From the cell containing the given text, extract its center point as (X, Y) coordinate. 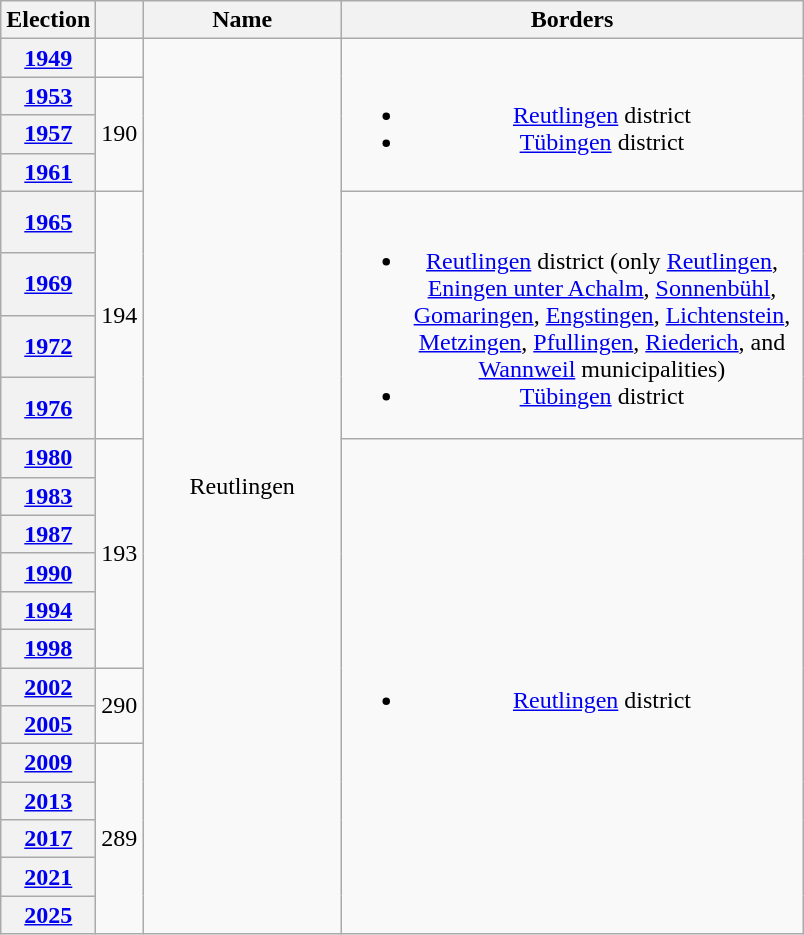
1957 (48, 134)
290 (120, 706)
Borders (572, 20)
2021 (48, 877)
1987 (48, 534)
2025 (48, 915)
Reutlingen (242, 486)
1980 (48, 458)
190 (120, 134)
Election (48, 20)
1998 (48, 648)
2005 (48, 725)
Name (242, 20)
2013 (48, 801)
194 (120, 315)
1972 (48, 346)
1961 (48, 172)
193 (120, 553)
2009 (48, 763)
1990 (48, 572)
1965 (48, 222)
Reutlingen districtTübingen district (572, 115)
2017 (48, 839)
1976 (48, 408)
1983 (48, 496)
1953 (48, 96)
1949 (48, 58)
1994 (48, 610)
2002 (48, 687)
Reutlingen district (572, 686)
1969 (48, 284)
289 (120, 839)
